From the cell containing the given text, extract its center point as (X, Y) coordinate. 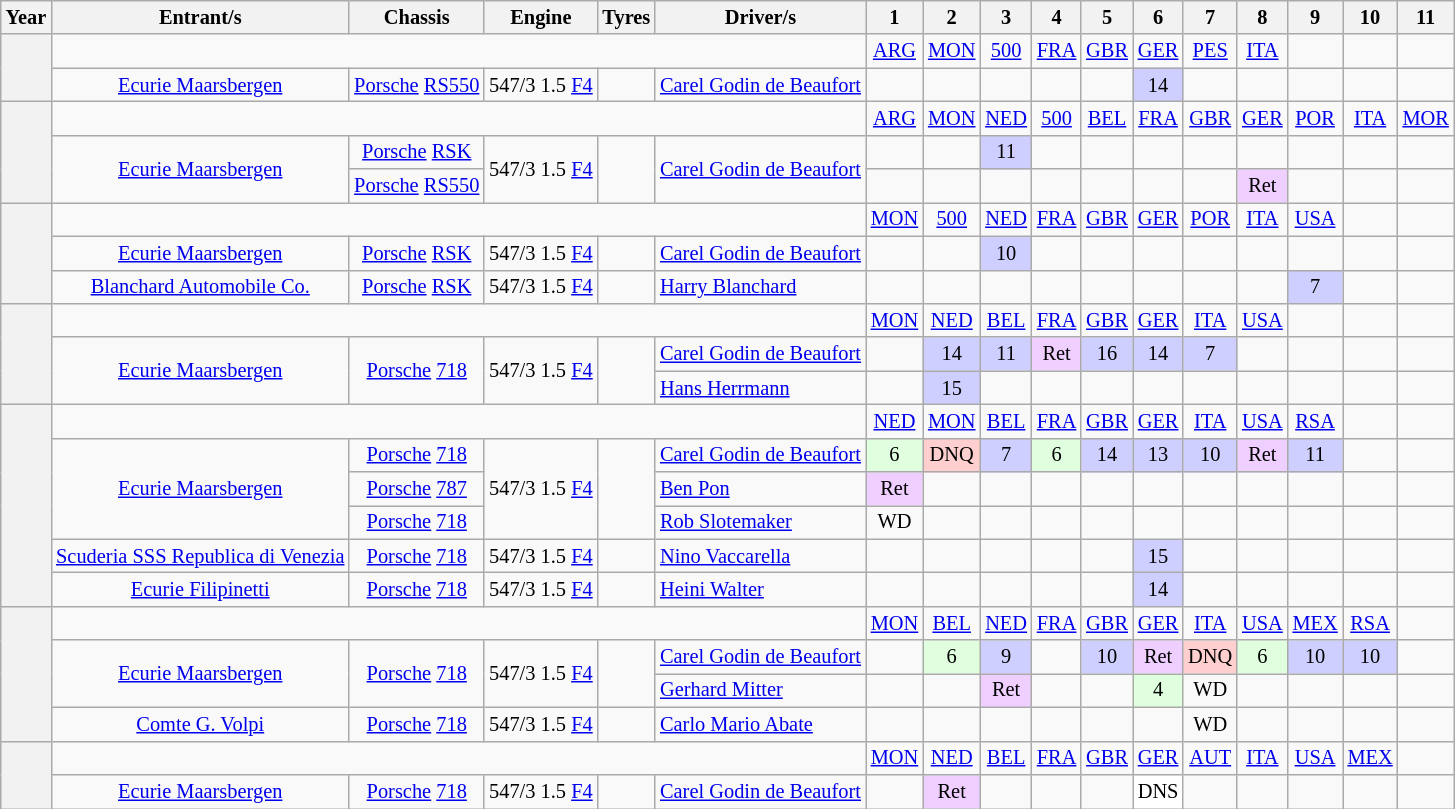
Ecurie Filipinetti (200, 589)
16 (1107, 354)
MOR (1426, 118)
Hans Herrmann (760, 388)
Chassis (416, 17)
1 (894, 17)
5 (1107, 17)
Driver/s (760, 17)
Gerhard Mitter (760, 690)
3 (1006, 17)
Tyres (627, 17)
13 (1158, 455)
Year (26, 17)
Engine (540, 17)
Harry Blanchard (760, 287)
Scuderia SSS Republica di Venezia (200, 556)
Comte G. Volpi (200, 724)
DNS (1158, 791)
AUT (1210, 758)
Carlo Mario Abate (760, 724)
Entrant/s (200, 17)
Blanchard Automobile Co. (200, 287)
2 (952, 17)
Porsche 787 (416, 489)
Heini Walter (760, 589)
PES (1210, 51)
Ben Pon (760, 489)
Rob Slotemaker (760, 522)
Nino Vaccarella (760, 556)
8 (1262, 17)
